Locate the cell with the specified text and output its (X, Y) center coordinate. 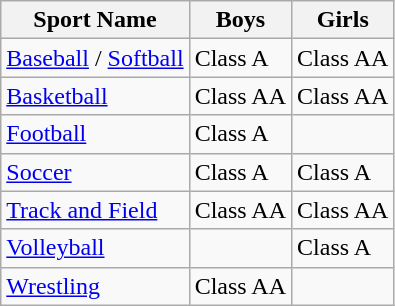
Track and Field (95, 210)
Girls (343, 20)
Soccer (95, 172)
Volleyball (95, 248)
Sport Name (95, 20)
Boys (240, 20)
Football (95, 134)
Wrestling (95, 286)
Baseball / Softball (95, 58)
Basketball (95, 96)
